Locate the cell with the specified text and output its [x, y] center coordinate. 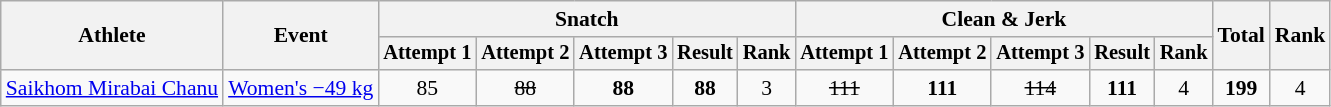
Saikhom Mirabai Chanu [112, 88]
199 [1240, 88]
Event [300, 36]
Total [1240, 36]
Women's −49 kg [300, 88]
114 [1040, 88]
85 [427, 88]
Clean & Jerk [1004, 19]
Athlete [112, 36]
Snatch [586, 19]
3 [767, 88]
